Identify which cell holds the provided text, then report its [X, Y] central coordinate. 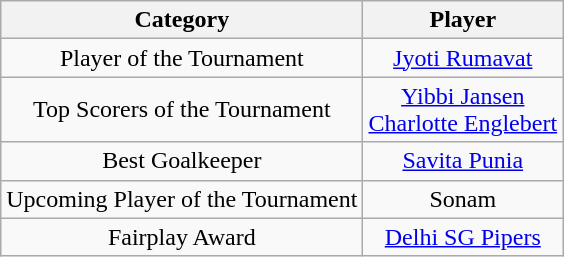
Fairplay Award [182, 237]
Savita Punia [463, 161]
Delhi SG Pipers [463, 237]
Player of the Tournament [182, 58]
Category [182, 20]
Top Scorers of the Tournament [182, 110]
Yibbi Jansen Charlotte Englebert [463, 110]
Player [463, 20]
Best Goalkeeper [182, 161]
Upcoming Player of the Tournament [182, 199]
Sonam [463, 199]
Jyoti Rumavat [463, 58]
